Capture the cell that displays the provided text and extract its [x, y] central coordinate. 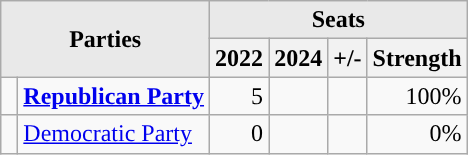
2024 [298, 58]
0 [240, 134]
100% [417, 96]
Strength [417, 58]
5 [240, 96]
+/- [348, 58]
Democratic Party [114, 134]
Seats [338, 20]
Parties [106, 39]
2022 [240, 58]
Republican Party [114, 96]
0% [417, 134]
